Locate the cell with the specified text and output its [x, y] center coordinate. 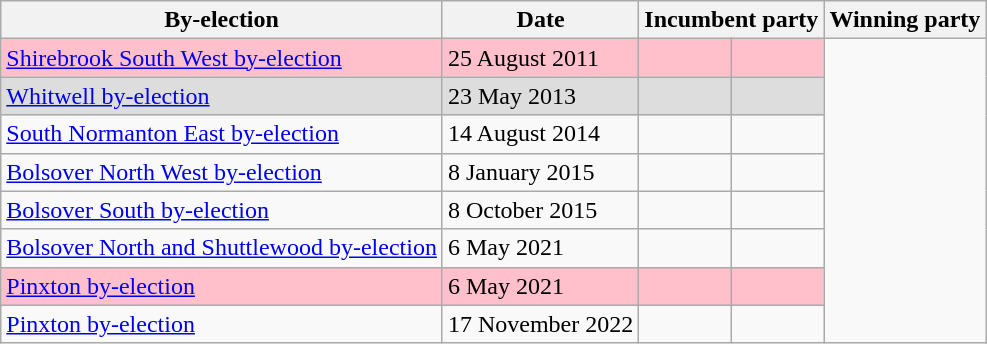
Shirebrook South West by-election [222, 58]
17 November 2022 [540, 324]
South Normanton East by-election [222, 134]
Bolsover South by-election [222, 210]
Winning party [905, 20]
Bolsover North and Shuttlewood by-election [222, 248]
Incumbent party [732, 20]
Bolsover North West by-election [222, 172]
Whitwell by-election [222, 96]
23 May 2013 [540, 96]
Date [540, 20]
25 August 2011 [540, 58]
14 August 2014 [540, 134]
8 October 2015 [540, 210]
By-election [222, 20]
8 January 2015 [540, 172]
